Provide the (X, Y) coordinate of the cell's center where the given text is located.  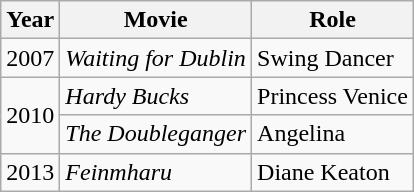
The Doubleganger (156, 134)
Movie (156, 20)
Swing Dancer (333, 58)
Hardy Bucks (156, 96)
Diane Keaton (333, 172)
2013 (30, 172)
Year (30, 20)
2007 (30, 58)
2010 (30, 115)
Princess Venice (333, 96)
Waiting for Dublin (156, 58)
Angelina (333, 134)
Feinmharu (156, 172)
Role (333, 20)
